Output the [X, Y] coordinate of the center of the cell containing the given text.  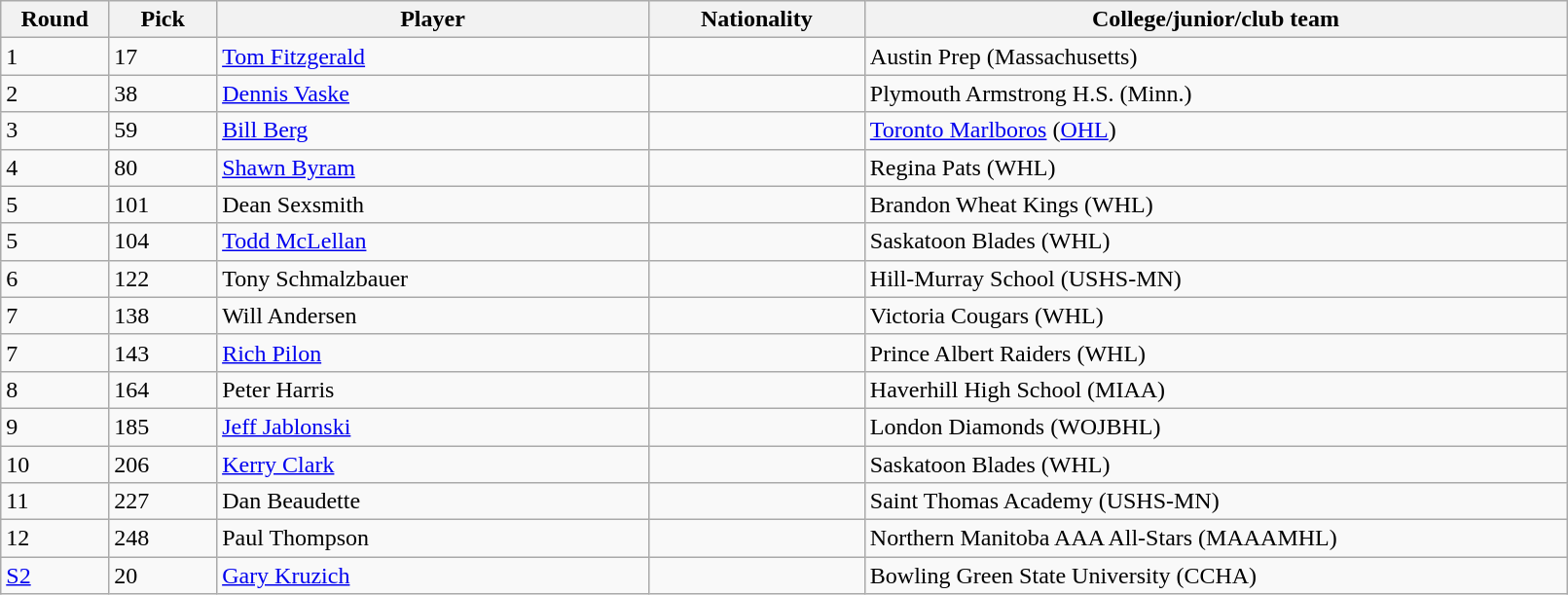
206 [164, 465]
101 [164, 205]
3 [55, 130]
Todd McLellan [433, 242]
122 [164, 279]
Pick [164, 19]
38 [164, 93]
8 [55, 390]
11 [55, 502]
1 [55, 56]
Victoria Cougars (WHL) [1215, 316]
Tony Schmalzbauer [433, 279]
Northern Manitoba AAA All-Stars (MAAAMHL) [1215, 539]
Regina Pats (WHL) [1215, 167]
20 [164, 576]
164 [164, 390]
17 [164, 56]
227 [164, 502]
Shawn Byram [433, 167]
Austin Prep (Massachusetts) [1215, 56]
248 [164, 539]
Saint Thomas Academy (USHS-MN) [1215, 502]
Rich Pilon [433, 353]
Dan Beaudette [433, 502]
12 [55, 539]
College/junior/club team [1215, 19]
Toronto Marlboros (OHL) [1215, 130]
Bill Berg [433, 130]
Hill-Murray School (USHS-MN) [1215, 279]
Jeff Jablonski [433, 427]
Will Andersen [433, 316]
Kerry Clark [433, 465]
Dean Sexsmith [433, 205]
Dennis Vaske [433, 93]
Paul Thompson [433, 539]
10 [55, 465]
Peter Harris [433, 390]
138 [164, 316]
Nationality [756, 19]
Player [433, 19]
80 [164, 167]
104 [164, 242]
185 [164, 427]
S2 [55, 576]
Tom Fitzgerald [433, 56]
Haverhill High School (MIAA) [1215, 390]
Bowling Green State University (CCHA) [1215, 576]
143 [164, 353]
4 [55, 167]
Plymouth Armstrong H.S. (Minn.) [1215, 93]
9 [55, 427]
2 [55, 93]
Brandon Wheat Kings (WHL) [1215, 205]
Gary Kruzich [433, 576]
59 [164, 130]
Prince Albert Raiders (WHL) [1215, 353]
London Diamonds (WOJBHL) [1215, 427]
6 [55, 279]
Round [55, 19]
